Determine the [X, Y] coordinate at the center of the cell enclosing the given text.  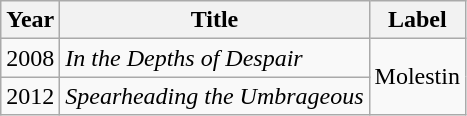
2008 [30, 58]
Title [214, 20]
Label [417, 20]
2012 [30, 96]
Spearheading the Umbrageous [214, 96]
Molestin [417, 77]
In the Depths of Despair [214, 58]
Year [30, 20]
